From the cell containing the given text, extract its center point as [X, Y] coordinate. 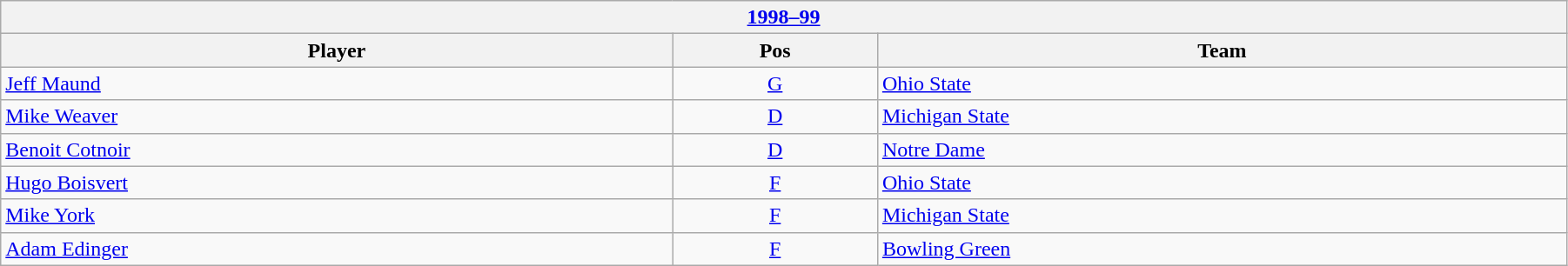
Adam Edinger [337, 249]
Bowling Green [1222, 249]
Hugo Boisvert [337, 183]
Mike Weaver [337, 116]
Mike York [337, 216]
1998–99 [784, 17]
Jeff Maund [337, 83]
G [774, 83]
Pos [774, 50]
Notre Dame [1222, 150]
Benoit Cotnoir [337, 150]
Team [1222, 50]
Player [337, 50]
